Detect which cell encompasses the target text, then output its (x, y) center coordinate. 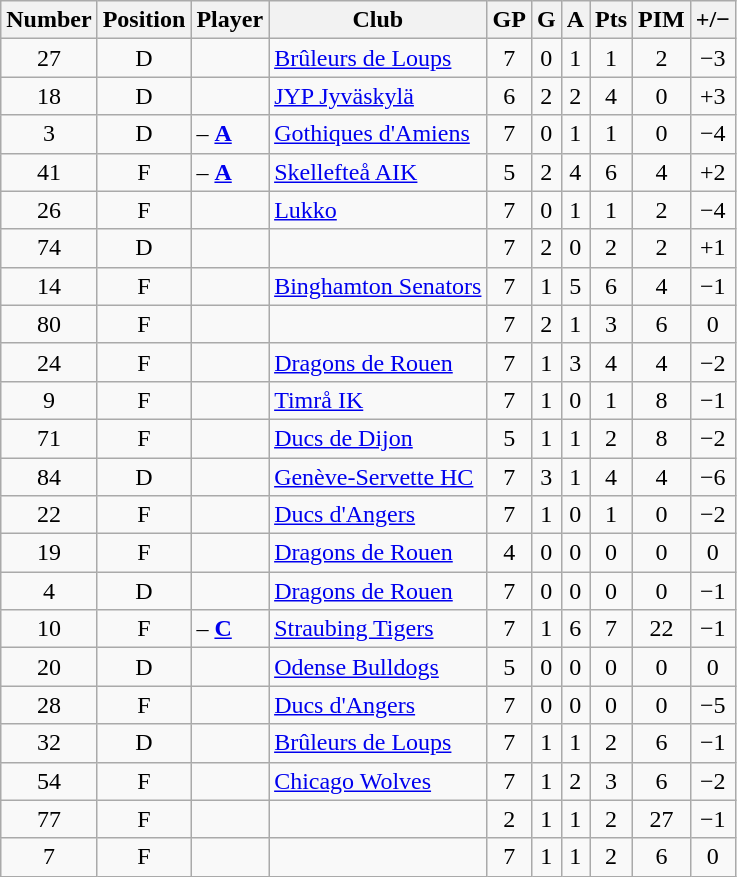
84 (49, 477)
32 (49, 743)
14 (49, 286)
Pts (612, 20)
77 (49, 819)
41 (49, 172)
26 (49, 210)
Club (378, 20)
+1 (712, 248)
9 (49, 400)
Genève-Servette HC (378, 477)
Odense Bulldogs (378, 667)
Gothiques d'Amiens (378, 134)
Ducs de Dijon (378, 438)
Player (230, 20)
Number (49, 20)
10 (49, 629)
G (546, 20)
−3 (712, 58)
JYP Jyväskylä (378, 96)
+/− (712, 20)
−6 (712, 477)
71 (49, 438)
Chicago Wolves (378, 781)
18 (49, 96)
Binghamton Senators (378, 286)
54 (49, 781)
28 (49, 705)
−5 (712, 705)
Timrå IK (378, 400)
Position (144, 20)
– C (230, 629)
24 (49, 362)
74 (49, 248)
GP (509, 20)
80 (49, 324)
20 (49, 667)
+2 (712, 172)
Lukko (378, 210)
Straubing Tigers (378, 629)
19 (49, 553)
Skellefteå AIK (378, 172)
PIM (662, 20)
+3 (712, 96)
A (575, 20)
